Determine the [X, Y] coordinate at the center of the cell enclosing the given text.  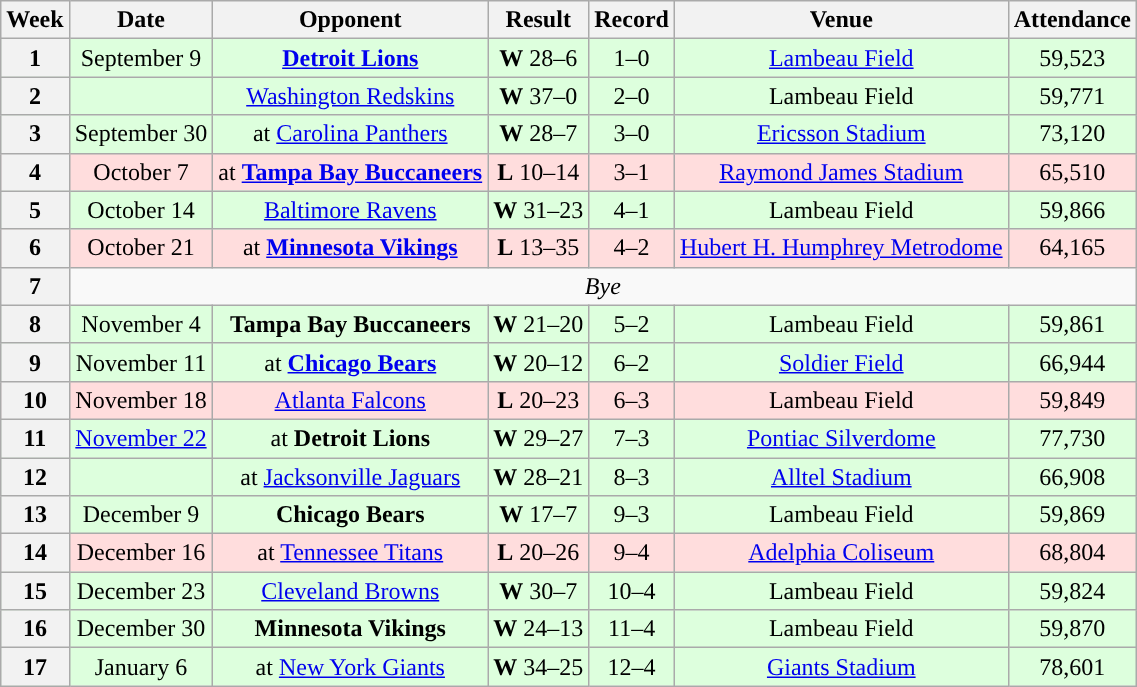
L 10–14 [538, 172]
3–0 [632, 134]
November 11 [141, 362]
at Minnesota Vikings [350, 248]
4–2 [632, 248]
66,908 [1072, 477]
December 16 [141, 553]
W 29–27 [538, 438]
77,730 [1072, 438]
Record [632, 20]
at Detroit Lions [350, 438]
6–2 [632, 362]
17 [35, 667]
December 9 [141, 515]
65,510 [1072, 172]
1 [35, 58]
L 20–23 [538, 400]
Venue [841, 20]
2 [35, 96]
5–2 [632, 324]
59,824 [1072, 591]
Tampa Bay Buccaneers [350, 324]
Cleveland Browns [350, 591]
October 7 [141, 172]
Ericsson Stadium [841, 134]
11–4 [632, 629]
Washington Redskins [350, 96]
10 [35, 400]
14 [35, 553]
6–3 [632, 400]
59,866 [1072, 210]
6 [35, 248]
at Tennessee Titans [350, 553]
Result [538, 20]
W 24–13 [538, 629]
3–1 [632, 172]
November 4 [141, 324]
1–0 [632, 58]
10–4 [632, 591]
73,120 [1072, 134]
2–0 [632, 96]
4–1 [632, 210]
Week [35, 20]
59,861 [1072, 324]
at Jacksonville Jaguars [350, 477]
September 30 [141, 134]
Minnesota Vikings [350, 629]
Bye [602, 286]
68,804 [1072, 553]
3 [35, 134]
W 34–25 [538, 667]
November 18 [141, 400]
9–4 [632, 553]
5 [35, 210]
Adelphia Coliseum [841, 553]
59,870 [1072, 629]
15 [35, 591]
December 30 [141, 629]
W 17–7 [538, 515]
Chicago Bears [350, 515]
11 [35, 438]
Raymond James Stadium [841, 172]
78,601 [1072, 667]
October 21 [141, 248]
7–3 [632, 438]
at Carolina Panthers [350, 134]
Baltimore Ravens [350, 210]
Alltel Stadium [841, 477]
4 [35, 172]
W 28–6 [538, 58]
64,165 [1072, 248]
Atlanta Falcons [350, 400]
January 6 [141, 667]
Giants Stadium [841, 667]
16 [35, 629]
9 [35, 362]
W 31–23 [538, 210]
Attendance [1072, 20]
at Chicago Bears [350, 362]
December 23 [141, 591]
Opponent [350, 20]
Date [141, 20]
at New York Giants [350, 667]
12–4 [632, 667]
L 13–35 [538, 248]
W 28–7 [538, 134]
66,944 [1072, 362]
W 21–20 [538, 324]
59,849 [1072, 400]
November 22 [141, 438]
W 37–0 [538, 96]
59,869 [1072, 515]
September 9 [141, 58]
W 20–12 [538, 362]
L 20–26 [538, 553]
9–3 [632, 515]
59,523 [1072, 58]
W 30–7 [538, 591]
Detroit Lions [350, 58]
October 14 [141, 210]
8 [35, 324]
12 [35, 477]
59,771 [1072, 96]
W 28–21 [538, 477]
13 [35, 515]
8–3 [632, 477]
7 [35, 286]
Pontiac Silverdome [841, 438]
Hubert H. Humphrey Metrodome [841, 248]
Soldier Field [841, 362]
at Tampa Bay Buccaneers [350, 172]
